Search for the cell housing the specified text and yield its [x, y] center coordinate. 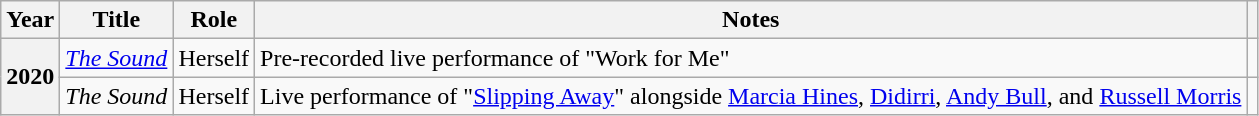
Role [214, 20]
Pre-recorded live performance of "Work for Me" [751, 58]
Live performance of "Slipping Away" alongside Marcia Hines, Didirri, Andy Bull, and Russell Morris [751, 96]
Notes [751, 20]
Title [116, 20]
Year [30, 20]
2020 [30, 77]
